Search for the cell housing the specified text and yield its [X, Y] center coordinate. 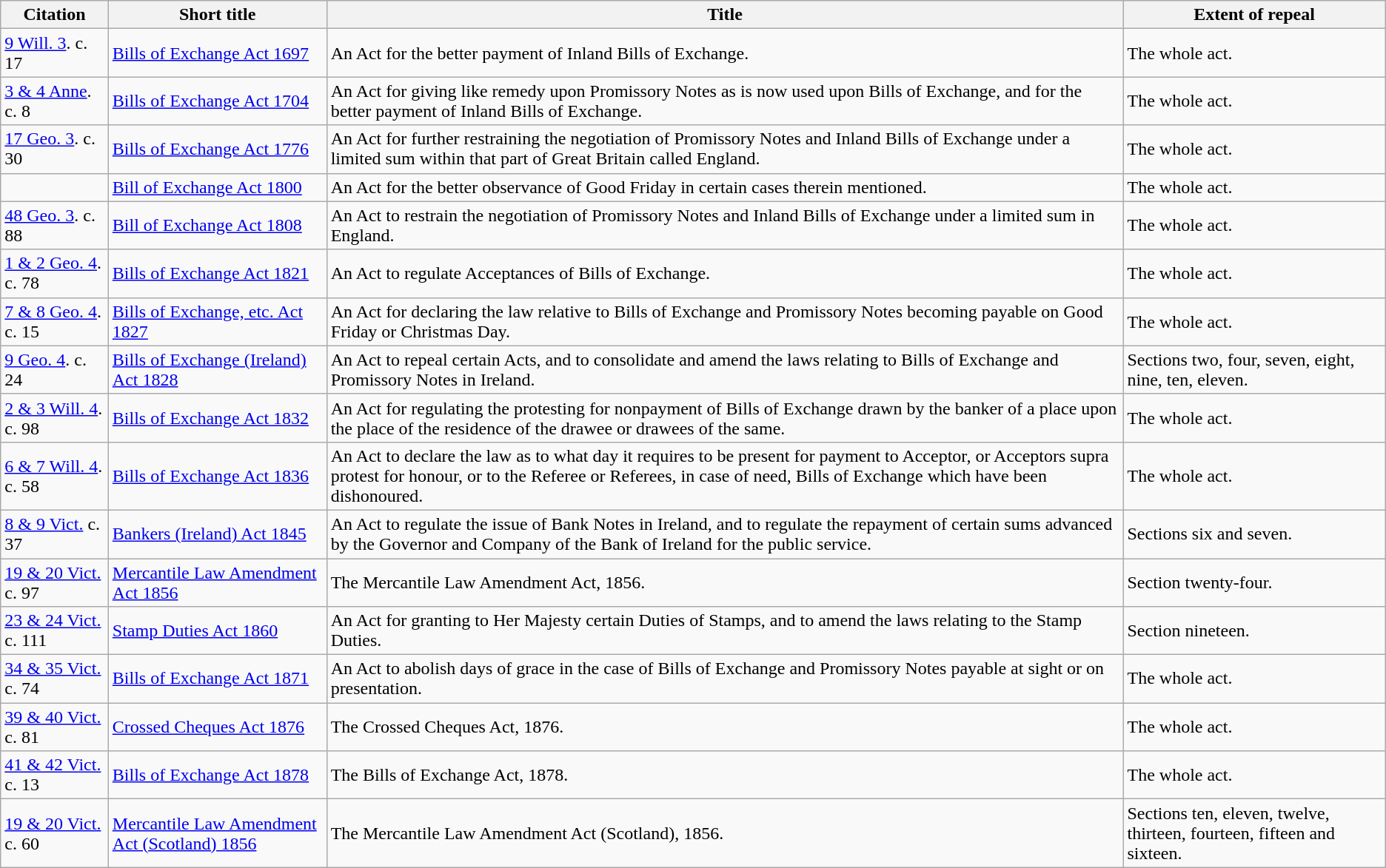
Bills of Exchange Act 1871 [218, 679]
3 & 4 Anne. c. 8 [55, 101]
Bills of Exchange Act 1836 [218, 476]
Bills of Exchange Act 1878 [218, 776]
An Act for declaring the law relative to Bills of Exchange and Promissory Notes becoming payable on Good Friday or Christmas Day. [725, 321]
Mercantile Law Amendment Act (Scotland) 1856 [218, 833]
An Act to repeal certain Acts, and to consolidate and amend the laws relating to Bills of Exchange and Promissory Notes in Ireland. [725, 370]
41 & 42 Vict. c. 13 [55, 776]
6 & 7 Will. 4. c. 58 [55, 476]
9 Geo. 4. c. 24 [55, 370]
17 Geo. 3. c. 30 [55, 149]
1 & 2 Geo. 4. c. 78 [55, 274]
The Bills of Exchange Act, 1878. [725, 776]
An Act for the better observance of Good Friday in certain cases therein mentioned. [725, 187]
Bills of Exchange Act 1776 [218, 149]
The Mercantile Law Amendment Act (Scotland), 1856. [725, 833]
34 & 35 Vict. c. 74 [55, 679]
Section twenty-four. [1254, 582]
9 Will. 3. c. 17 [55, 53]
2 & 3 Will. 4. c. 98 [55, 417]
Bills of Exchange (Ireland) Act 1828 [218, 370]
19 & 20 Vict. c. 60 [55, 833]
The Mercantile Law Amendment Act, 1856. [725, 582]
Bills of Exchange Act 1704 [218, 101]
Bills of Exchange Act 1832 [218, 417]
Bill of Exchange Act 1808 [218, 225]
An Act for granting to Her Majesty certain Duties of Stamps, and to amend the laws relating to the Stamp Duties. [725, 630]
Title [725, 15]
An Act for giving like remedy upon Promissory Notes as is now used upon Bills of Exchange, and for the better payment of Inland Bills of Exchange. [725, 101]
Bills of Exchange Act 1821 [218, 274]
Section nineteen. [1254, 630]
Sections six and seven. [1254, 534]
39 & 40 Vict. c. 81 [55, 727]
Extent of repeal [1254, 15]
Bills of Exchange Act 1697 [218, 53]
Sections two, four, seven, eight, nine, ten, eleven. [1254, 370]
Bills of Exchange, etc. Act 1827 [218, 321]
An Act to abolish days of grace in the case of Bills of Exchange and Promissory Notes payable at sight or on presentation. [725, 679]
Mercantile Law Amendment Act 1856 [218, 582]
Bankers (Ireland) Act 1845 [218, 534]
An Act for the better payment of Inland Bills of Exchange. [725, 53]
8 & 9 Vict. c. 37 [55, 534]
Citation [55, 15]
Crossed Cheques Act 1876 [218, 727]
48 Geo. 3. c. 88 [55, 225]
The Crossed Cheques Act, 1876. [725, 727]
Short title [218, 15]
Stamp Duties Act 1860 [218, 630]
Bill of Exchange Act 1800 [218, 187]
Sections ten, eleven, twelve, thirteen, fourteen, fifteen and sixteen. [1254, 833]
An Act to restrain the negotiation of Promissory Notes and Inland Bills of Exchange under a limited sum in England. [725, 225]
An Act to regulate Acceptances of Bills of Exchange. [725, 274]
19 & 20 Vict. c. 97 [55, 582]
7 & 8 Geo. 4. c. 15 [55, 321]
23 & 24 Vict. c. 111 [55, 630]
